Return [x, y] of the center of cell containing provided text 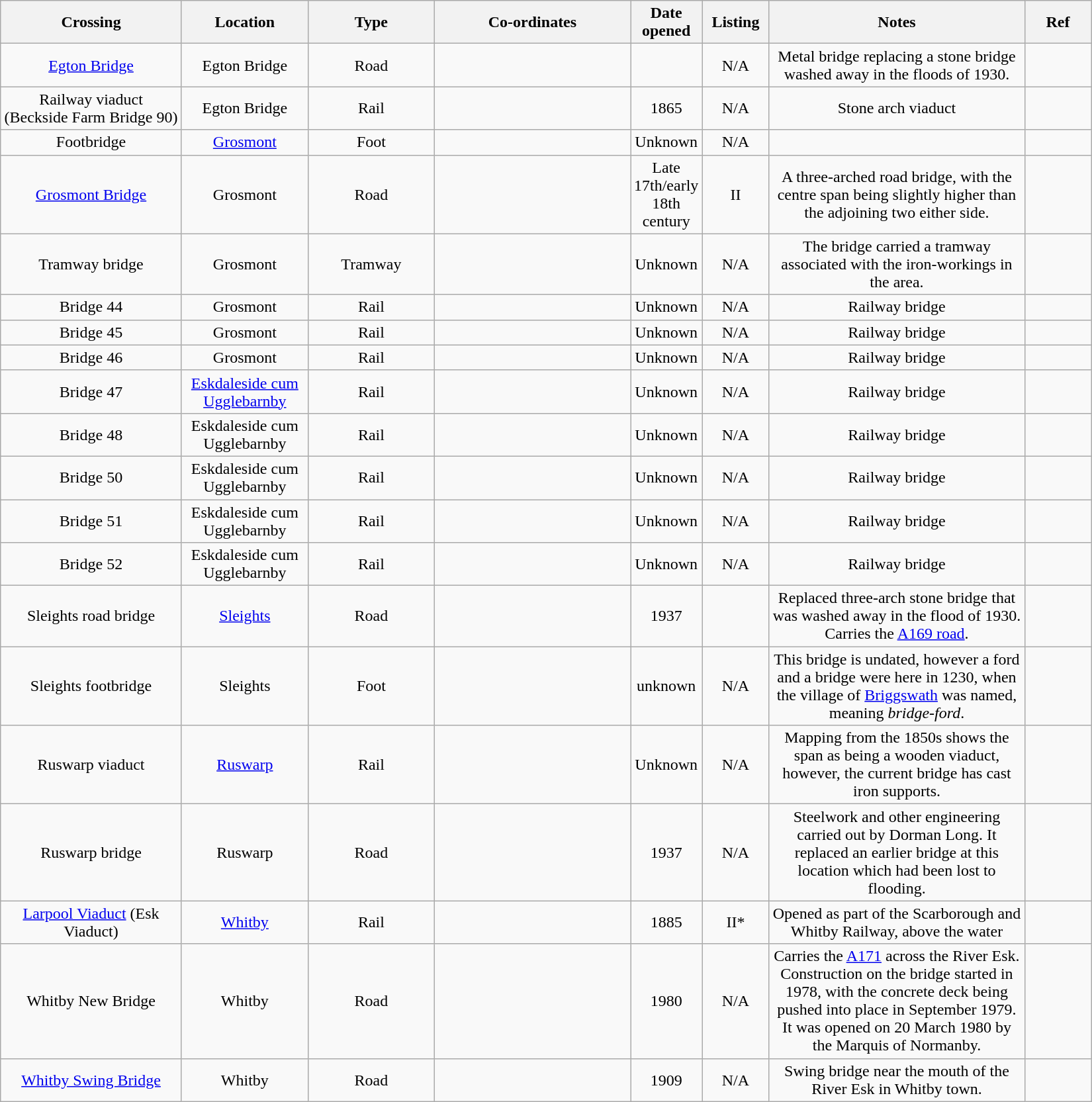
Ruswarp viaduct [91, 765]
Location [245, 23]
Whitby Swing Bridge [91, 1080]
Metal bridge replacing a stone bridge washed away in the floods of 1930. [897, 65]
Bridge 46 [91, 357]
Crossing [91, 23]
Bridge 48 [91, 434]
Steelwork and other engineering carried out by Dorman Long. It replaced an earlier bridge at this location which had been lost to flooding. [897, 852]
Notes [897, 23]
unknown [666, 686]
Listing [736, 23]
Tramway bridge [91, 264]
Stone arch viaduct [897, 109]
The bridge carried a tramway associated with the iron-workings in the area. [897, 264]
II* [736, 923]
Grosmont Bridge [91, 195]
Larpool Viaduct (Esk Viaduct) [91, 923]
Late 17th/early 18th century [666, 195]
Bridge 51 [91, 520]
Replaced three-arch stone bridge that was washed away in the flood of 1930. Carries the A169 road. [897, 616]
A three-arched road bridge, with the centre span being slightly higher than the adjoining two either side. [897, 195]
1909 [666, 1080]
Type [371, 23]
Bridge 50 [91, 478]
Footbridge [91, 142]
Mapping from the 1850s shows the span as being a wooden viaduct, however, the current bridge has cast iron supports. [897, 765]
Co-ordinates [532, 23]
II [736, 195]
Ruswarp bridge [91, 852]
1865 [666, 109]
Tramway [371, 264]
Bridge 45 [91, 332]
1980 [666, 1001]
Sleights road bridge [91, 616]
Bridge 52 [91, 564]
Date opened [666, 23]
Bridge 47 [91, 392]
1885 [666, 923]
Whitby New Bridge [91, 1001]
Opened as part of the Scarborough and Whitby Railway, above the water [897, 923]
This bridge is undated, however a ford and a bridge were here in 1230, when the village of Briggswath was named, meaning bridge-ford. [897, 686]
Bridge 44 [91, 307]
Railway viaduct(Beckside Farm Bridge 90) [91, 109]
Sleights footbridge [91, 686]
Swing bridge near the mouth of the River Esk in Whitby town. [897, 1080]
Ref [1058, 23]
